Return the (X, Y) coordinate for the center point of the cell that contains the specified text.  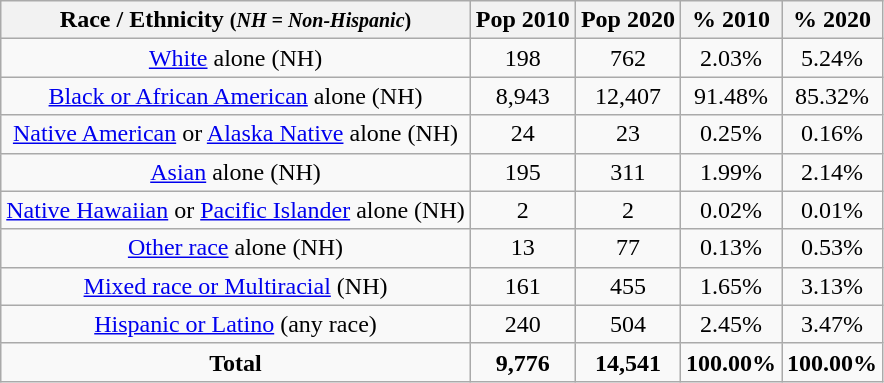
3.47% (832, 324)
161 (522, 286)
Other race alone (NH) (236, 248)
91.48% (730, 96)
2.03% (730, 58)
5.24% (832, 58)
0.13% (730, 248)
2.45% (730, 324)
9,776 (522, 362)
77 (628, 248)
0.25% (730, 134)
240 (522, 324)
0.16% (832, 134)
504 (628, 324)
8,943 (522, 96)
White alone (NH) (236, 58)
Mixed race or Multiracial (NH) (236, 286)
455 (628, 286)
23 (628, 134)
Black or African American alone (NH) (236, 96)
0.02% (730, 210)
12,407 (628, 96)
2.14% (832, 172)
311 (628, 172)
Asian alone (NH) (236, 172)
0.53% (832, 248)
% 2020 (832, 20)
% 2010 (730, 20)
198 (522, 58)
24 (522, 134)
1.65% (730, 286)
0.01% (832, 210)
14,541 (628, 362)
Pop 2010 (522, 20)
3.13% (832, 286)
Native American or Alaska Native alone (NH) (236, 134)
1.99% (730, 172)
195 (522, 172)
Race / Ethnicity (NH = Non-Hispanic) (236, 20)
Native Hawaiian or Pacific Islander alone (NH) (236, 210)
85.32% (832, 96)
Hispanic or Latino (any race) (236, 324)
13 (522, 248)
762 (628, 58)
Total (236, 362)
Pop 2020 (628, 20)
